Return the (X, Y) coordinate for the center point of the cell that contains the specified text.  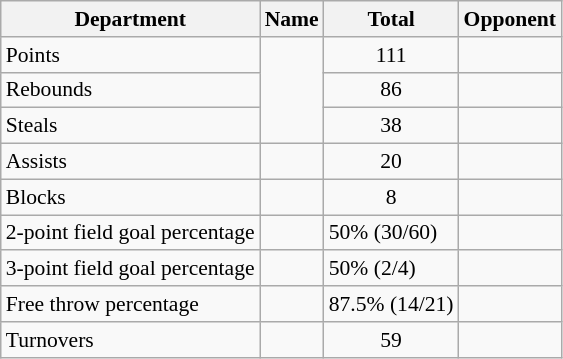
Turnovers (130, 340)
Free throw percentage (130, 304)
38 (392, 126)
50% (2/4) (392, 269)
Assists (130, 162)
Points (130, 55)
86 (392, 90)
50% (30/60) (392, 233)
87.5% (14/21) (392, 304)
8 (392, 197)
59 (392, 340)
Blocks (130, 197)
20 (392, 162)
Total (392, 19)
Department (130, 19)
Opponent (510, 19)
Name (292, 19)
Steals (130, 126)
3-point field goal percentage (130, 269)
Rebounds (130, 90)
111 (392, 55)
2-point field goal percentage (130, 233)
